Find where the given text appears and provide that cell's center as [X, Y] coordinate. 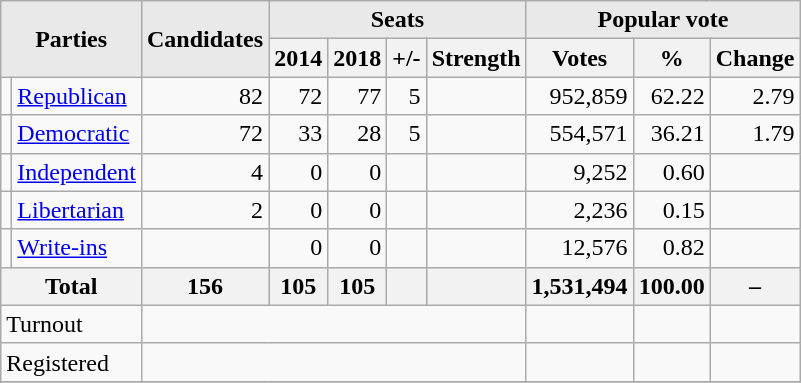
2018 [358, 58]
Seats [398, 20]
12,576 [580, 248]
+/- [406, 58]
0.82 [672, 248]
100.00 [672, 286]
0.60 [672, 172]
82 [204, 96]
156 [204, 286]
Republican [77, 96]
554,571 [580, 134]
Strength [476, 58]
Independent [77, 172]
Candidates [204, 39]
Change [755, 58]
Libertarian [77, 210]
33 [298, 134]
952,859 [580, 96]
1,531,494 [580, 286]
Total [72, 286]
2 [204, 210]
2.79 [755, 96]
– [755, 286]
0.15 [672, 210]
% [672, 58]
4 [204, 172]
Votes [580, 58]
Parties [72, 39]
Popular vote [663, 20]
2014 [298, 58]
9,252 [580, 172]
2,236 [580, 210]
62.22 [672, 96]
Democratic [77, 134]
Write-ins [77, 248]
1.79 [755, 134]
36.21 [672, 134]
Turnout [72, 324]
77 [358, 96]
28 [358, 134]
Registered [72, 362]
